Locate the cell with the specified text and output its (X, Y) center coordinate. 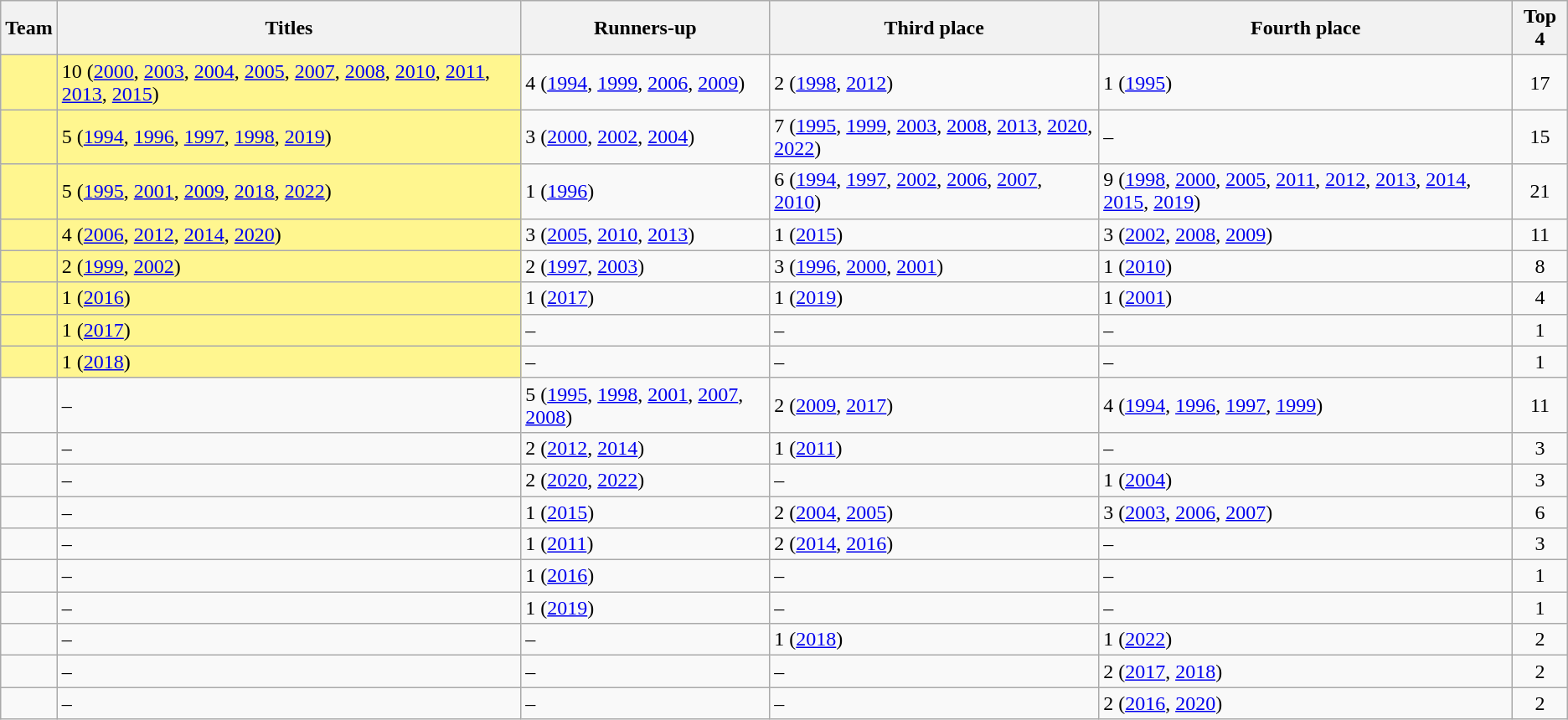
1 (2010) (1306, 266)
21 (1540, 191)
6 (1994, 1997, 2002, 2006, 2007, 2010) (935, 191)
Top 4 (1540, 28)
2 (2020, 2022) (645, 480)
4 (1540, 298)
3 (2005, 2010, 2013) (645, 234)
6 (1540, 512)
4 (2006, 2012, 2014, 2020) (288, 234)
Runners-up (645, 28)
2 (1997, 2003) (645, 266)
3 (1996, 2000, 2001) (935, 266)
9 (1998, 2000, 2005, 2011, 2012, 2013, 2014, 2015, 2019) (1306, 191)
5 (1995, 1998, 2001, 2007, 2008) (645, 405)
2 (2016, 2020) (1306, 703)
2 (2012, 2014) (645, 448)
7 (1995, 1999, 2003, 2008, 2013, 2020, 2022) (935, 137)
5 (1994, 1996, 1997, 1998, 2019) (288, 137)
15 (1540, 137)
3 (2002, 2008, 2009) (1306, 234)
4 (1994, 1999, 2006, 2009) (645, 82)
Third place (935, 28)
1 (1995) (1306, 82)
2 (1998, 2012) (935, 82)
10 (2000, 2003, 2004, 2005, 2007, 2008, 2010, 2011, 2013, 2015) (288, 82)
3 (2000, 2002, 2004) (645, 137)
2 (2014, 2016) (935, 544)
8 (1540, 266)
1 (1996) (645, 191)
Fourth place (1306, 28)
1 (2022) (1306, 640)
2 (2004, 2005) (935, 512)
2 (2017, 2018) (1306, 671)
3 (2003, 2006, 2007) (1306, 512)
1 (2001) (1306, 298)
Team (29, 28)
2 (1999, 2002) (288, 266)
Titles (288, 28)
1 (2004) (1306, 480)
17 (1540, 82)
4 (1994, 1996, 1997, 1999) (1306, 405)
2 (2009, 2017) (935, 405)
5 (1995, 2001, 2009, 2018, 2022) (288, 191)
